Detect which cell encompasses the target text, then output its (X, Y) center coordinate. 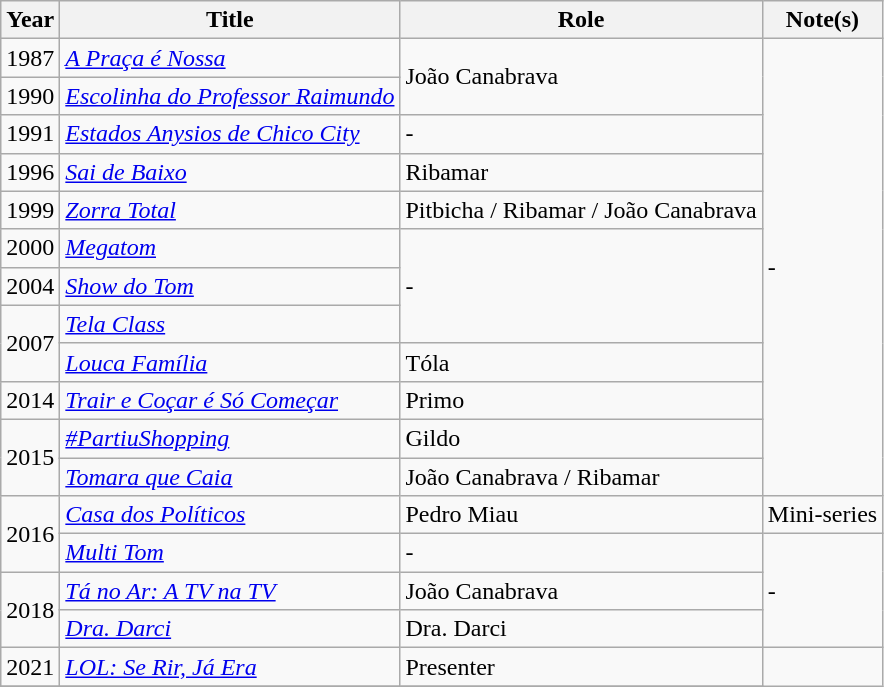
2004 (30, 286)
Estados Anysios de Chico City (230, 134)
Casa dos Políticos (230, 515)
Megatom (230, 248)
João Canabrava / Ribamar (581, 477)
Tóla (581, 362)
Tá no Ar: A TV na TV (230, 591)
Gildo (581, 438)
2016 (30, 534)
Year (30, 20)
Note(s) (822, 20)
Pitbicha / Ribamar / João Canabrava (581, 210)
Escolinha do Professor Raimundo (230, 96)
1996 (30, 172)
2014 (30, 400)
1990 (30, 96)
Ribamar (581, 172)
Trair e Coçar é Só Começar (230, 400)
A Praça é Nossa (230, 58)
Show do Tom (230, 286)
Role (581, 20)
Sai de Baixo (230, 172)
2018 (30, 610)
#PartiuShopping (230, 438)
2021 (30, 667)
Pedro Miau (581, 515)
2015 (30, 457)
2007 (30, 343)
Title (230, 20)
Louca Família (230, 362)
Primo (581, 400)
LOL: Se Rir, Já Era (230, 667)
Presenter (581, 667)
Tela Class (230, 324)
Tomara que Caia (230, 477)
1991 (30, 134)
1987 (30, 58)
1999 (30, 210)
Zorra Total (230, 210)
Multi Tom (230, 553)
Mini-series (822, 515)
2000 (30, 248)
